Pinpoint the cell where the given text exists, returning its [X, Y] midpoint coordinate. 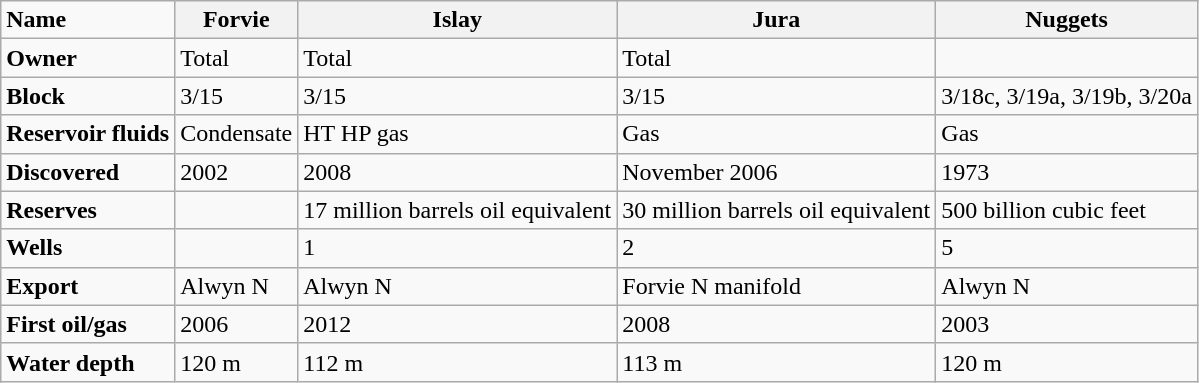
112 m [458, 362]
Export [88, 286]
2 [776, 248]
First oil/gas [88, 324]
Reservoir fluids [88, 134]
1 [458, 248]
2003 [1067, 324]
113 m [776, 362]
Nuggets [1067, 20]
2006 [236, 324]
Jura [776, 20]
Name [88, 20]
Owner [88, 58]
Forvie N manifold [776, 286]
Discovered [88, 172]
November 2006 [776, 172]
500 billion cubic feet [1067, 210]
2012 [458, 324]
Islay [458, 20]
Forvie [236, 20]
HT HP gas [458, 134]
1973 [1067, 172]
Reserves [88, 210]
3/18c, 3/19a, 3/19b, 3/20a [1067, 96]
2002 [236, 172]
Condensate [236, 134]
30 million barrels oil equivalent [776, 210]
Wells [88, 248]
Block [88, 96]
Water depth [88, 362]
17 million barrels oil equivalent [458, 210]
5 [1067, 248]
